Pinpoint the cell where the given text exists, returning its [X, Y] midpoint coordinate. 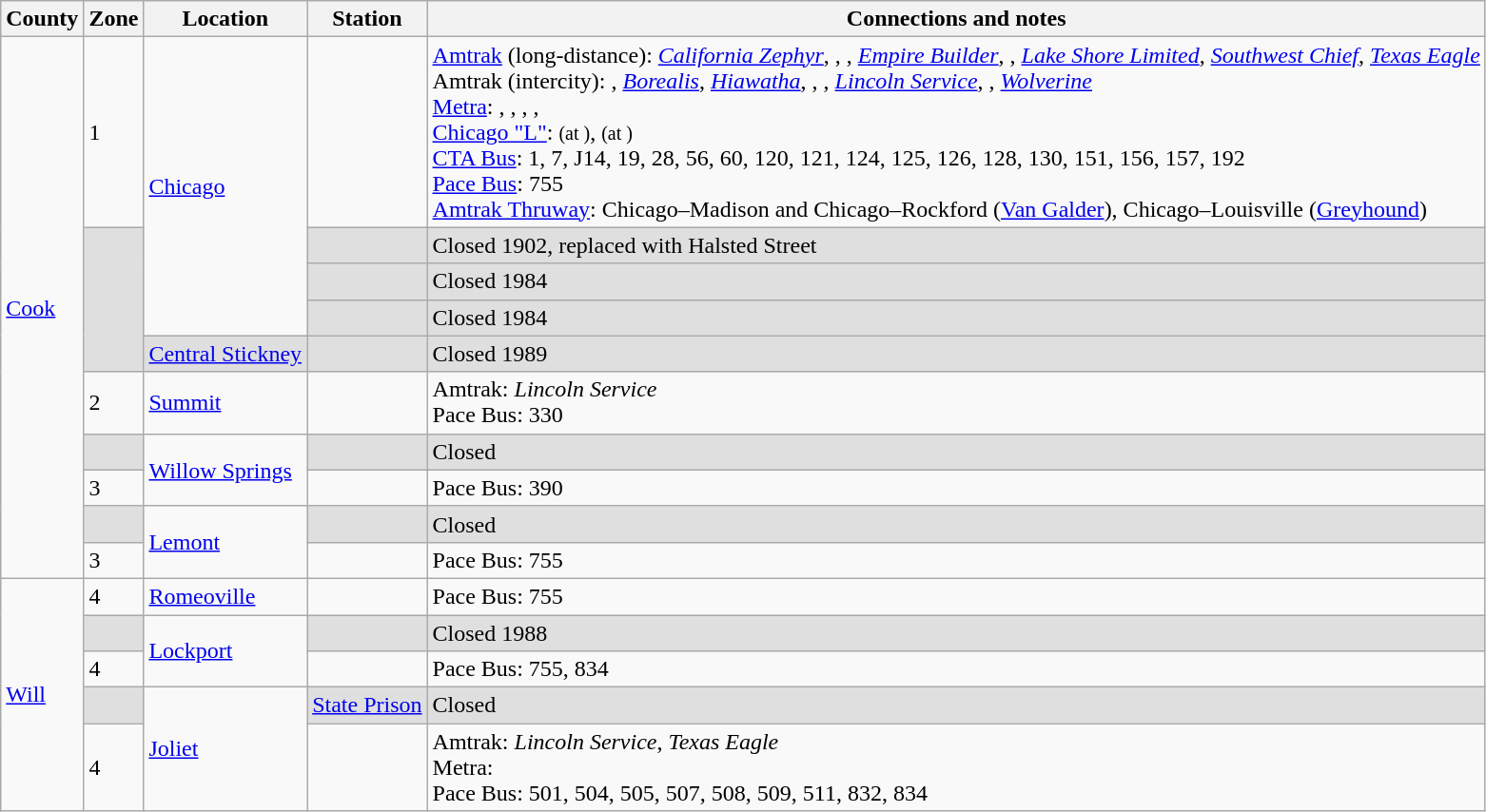
Location [225, 19]
2 [114, 403]
Station [367, 19]
Closed 1989 [956, 354]
Joliet [225, 749]
Will [42, 694]
State Prison [367, 706]
Zone [114, 19]
Pace Bus: 390 [956, 488]
1 [114, 132]
Romeoville [225, 596]
County [42, 19]
Summit [225, 403]
Willow Springs [225, 470]
Lemont [225, 542]
Pace Bus: 755, 834 [956, 669]
Amtrak: Lincoln Service, Texas Eagle Metra: Pace Bus: 501, 504, 505, 507, 508, 509, 511, 832, 834 [956, 767]
Closed 1902, replaced with Halsted Street [956, 245]
Lockport [225, 650]
Cook [42, 308]
Chicago [225, 186]
Central Stickney [225, 354]
Amtrak: Lincoln Service Pace Bus: 330 [956, 403]
Closed 1988 [956, 632]
Connections and notes [956, 19]
